Locate the cell with the specified text and output its (x, y) center coordinate. 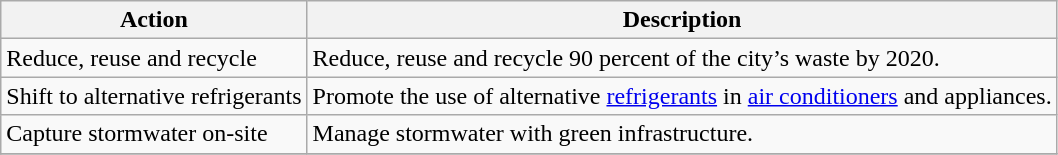
Capture stormwater on-site (154, 134)
Manage stormwater with green infrastructure. (682, 134)
Shift to alternative refrigerants (154, 96)
Reduce, reuse and recycle 90 percent of the city’s waste by 2020. (682, 58)
Promote the use of alternative refrigerants in air conditioners and appliances. (682, 96)
Description (682, 20)
Action (154, 20)
Reduce, reuse and recycle (154, 58)
